Pinpoint the cell where the given text exists, returning its (x, y) midpoint coordinate. 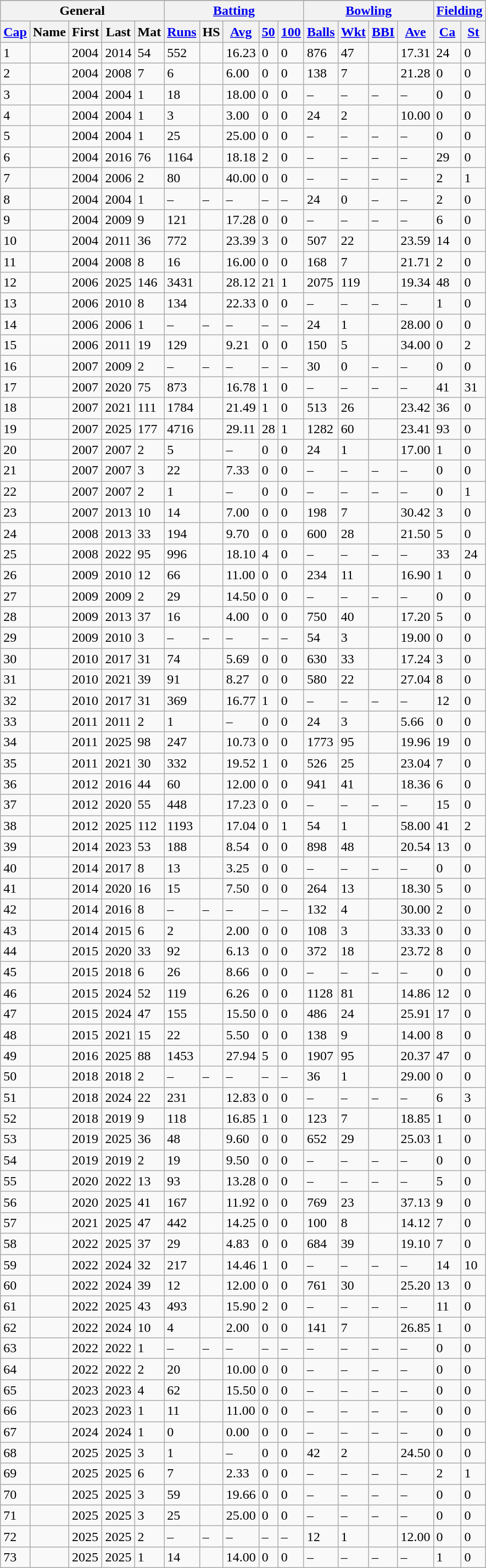
18.30 (415, 888)
25.20 (415, 1286)
9.50 (241, 1160)
876 (321, 53)
69 (15, 1474)
10.73 (241, 742)
7.33 (241, 471)
46 (15, 993)
58.00 (415, 826)
9.21 (241, 345)
25.03 (415, 1139)
442 (182, 1223)
17.20 (415, 617)
1773 (321, 742)
21.49 (241, 408)
23.39 (241, 240)
30.00 (415, 909)
14.46 (241, 1264)
19.34 (415, 283)
2075 (321, 283)
150 (321, 345)
21.50 (415, 533)
9.70 (241, 533)
493 (182, 1307)
61 (15, 1307)
1453 (182, 1056)
234 (321, 575)
22.33 (241, 304)
98 (149, 742)
118 (182, 1118)
14.86 (415, 993)
552 (182, 53)
247 (182, 742)
8.54 (241, 847)
35 (15, 763)
29.11 (241, 429)
167 (182, 1202)
372 (321, 951)
1282 (321, 429)
121 (182, 220)
26.85 (415, 1328)
16.77 (241, 701)
Mat (149, 32)
73 (15, 1557)
7.00 (241, 512)
600 (321, 533)
17.04 (241, 826)
68 (15, 1453)
146 (149, 283)
65 (15, 1390)
898 (321, 847)
Bowling (368, 11)
14.25 (241, 1223)
18.18 (241, 157)
25.91 (415, 1014)
21.71 (415, 262)
Batting (234, 11)
873 (182, 387)
40.00 (241, 178)
177 (149, 429)
20.37 (415, 1056)
81 (353, 993)
4716 (182, 429)
51 (15, 1097)
Fielding (459, 11)
45 (15, 972)
27.94 (241, 1056)
941 (321, 784)
5.50 (241, 1035)
4.83 (241, 1244)
16.78 (241, 387)
37.13 (415, 1202)
684 (321, 1244)
3431 (182, 283)
19.52 (241, 763)
14.50 (241, 596)
1784 (182, 408)
17.23 (241, 805)
BBI (383, 32)
129 (182, 345)
12.83 (241, 1097)
332 (182, 763)
Ca (447, 32)
16.23 (241, 53)
6.13 (241, 951)
13.28 (241, 1181)
369 (182, 701)
70 (15, 1494)
18.10 (241, 554)
5.66 (415, 721)
First (86, 32)
6.00 (241, 74)
56 (15, 1202)
28.12 (241, 283)
1193 (182, 826)
19.00 (415, 638)
23.04 (415, 763)
11.92 (241, 1202)
20.54 (415, 847)
63 (15, 1348)
St (473, 32)
Runs (182, 32)
198 (321, 512)
HS (211, 32)
Name (49, 32)
57 (15, 1223)
1907 (321, 1056)
4.00 (241, 617)
5.69 (241, 659)
76 (149, 157)
15.90 (241, 1307)
91 (182, 680)
132 (321, 909)
72 (15, 1536)
18.00 (241, 94)
2.33 (241, 1474)
General (82, 11)
27 (15, 596)
188 (182, 847)
526 (321, 763)
17.00 (415, 450)
8.27 (241, 680)
217 (182, 1264)
23.59 (415, 240)
Cap (15, 32)
19.96 (415, 742)
49 (15, 1056)
21.28 (415, 74)
17.28 (241, 220)
88 (149, 1056)
23.72 (415, 951)
30.42 (415, 512)
630 (321, 659)
168 (321, 262)
108 (321, 931)
750 (321, 617)
141 (321, 1328)
23.42 (415, 408)
Avg (241, 32)
513 (321, 408)
486 (321, 1014)
580 (321, 680)
34.00 (415, 345)
19.66 (241, 1494)
24.50 (415, 1453)
67 (15, 1432)
231 (182, 1097)
0.00 (241, 1432)
8.66 (241, 972)
448 (182, 805)
16.90 (415, 575)
Wkt (353, 32)
18.36 (415, 784)
996 (182, 554)
155 (182, 1014)
92 (182, 951)
34 (15, 742)
16.85 (241, 1118)
29.00 (415, 1077)
111 (149, 408)
Balls (321, 32)
17.31 (415, 53)
Ave (415, 32)
507 (321, 240)
19.10 (415, 1244)
Last (119, 32)
6.26 (241, 993)
18.85 (415, 1118)
652 (321, 1139)
1128 (321, 993)
64 (15, 1369)
1164 (182, 157)
28.00 (415, 324)
264 (321, 888)
194 (182, 533)
74 (182, 659)
3.00 (241, 115)
769 (321, 1202)
123 (321, 1118)
58 (15, 1244)
16.00 (241, 262)
761 (321, 1286)
3.25 (241, 867)
33.33 (415, 931)
71 (15, 1515)
7.50 (241, 888)
112 (149, 826)
772 (182, 240)
17.24 (415, 659)
134 (182, 304)
80 (182, 178)
27.04 (415, 680)
75 (149, 387)
9.60 (241, 1139)
23.41 (415, 429)
38 (15, 826)
14.12 (415, 1223)
